Scan for the cell matching the given text and deliver its [X, Y] coordinate at center. 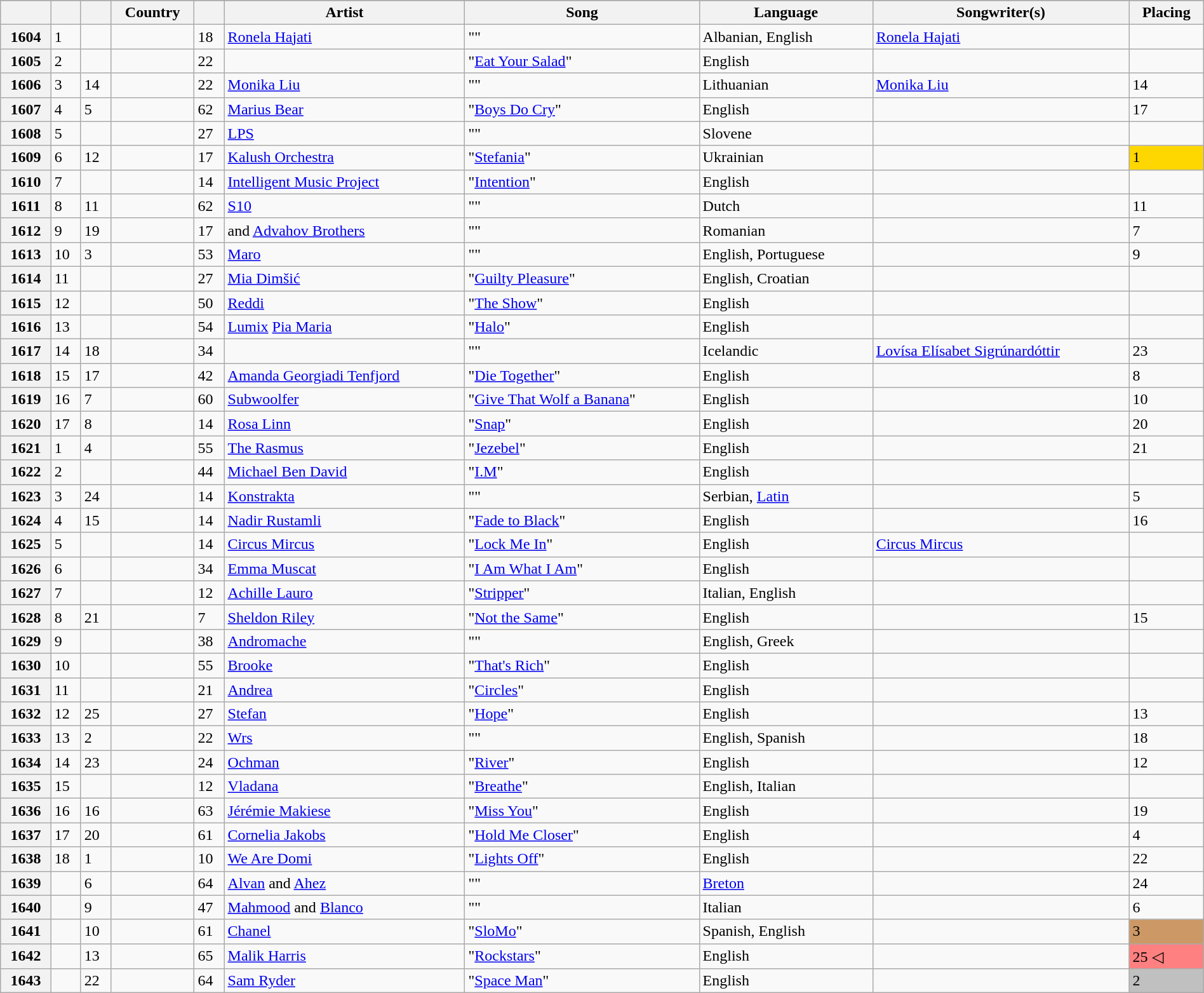
1622 [25, 472]
25 ◁ [1166, 956]
63 [210, 811]
1628 [25, 617]
38 [210, 641]
Song [582, 13]
Ukrainian [786, 158]
Dutch [786, 206]
and Advahov Brothers [344, 230]
"That's Rich" [582, 665]
Language [786, 13]
Spanish, English [786, 931]
English, Italian [786, 787]
Songwriter(s) [1001, 13]
English, Portuguese [786, 254]
Serbian, Latin [786, 496]
60 [210, 400]
Andrea [344, 689]
1633 [25, 738]
53 [210, 254]
1629 [25, 641]
1641 [25, 931]
"Boys Do Cry" [582, 109]
"Snap" [582, 424]
"Lights Off" [582, 859]
"Hold Me Closer" [582, 835]
1609 [25, 158]
"Stripper" [582, 593]
Chanel [344, 931]
"Intention" [582, 182]
Breton [786, 883]
Icelandic [786, 351]
"Die Together" [582, 375]
Emma Muscat [344, 569]
Marius Bear [344, 109]
"Eat Your Salad" [582, 61]
Andromache [344, 641]
1606 [25, 85]
1610 [25, 182]
"I Am What I Am" [582, 569]
Slovene [786, 133]
1635 [25, 787]
Achille Lauro [344, 593]
44 [210, 472]
"Halo" [582, 327]
"River" [582, 762]
"Stefania" [582, 158]
1618 [25, 375]
We Are Domi [344, 859]
54 [210, 327]
Lumix Pia Maria [344, 327]
1625 [25, 544]
Jérémie Makiese [344, 811]
Maro [344, 254]
Amanda Georgiadi Tenfjord [344, 375]
1604 [25, 37]
Country [152, 13]
Alvan and Ahez [344, 883]
Malik Harris [344, 956]
1638 [25, 859]
"Breathe" [582, 787]
Ochman [344, 762]
"Lock Me In" [582, 544]
Michael Ben David [344, 472]
Artist [344, 13]
English, Croatian [786, 278]
"Jezebel" [582, 448]
1605 [25, 61]
1626 [25, 569]
42 [210, 375]
"Not the Same" [582, 617]
1613 [25, 254]
1640 [25, 907]
Sheldon Riley [344, 617]
Mia Dimšić [344, 278]
1607 [25, 109]
1612 [25, 230]
1634 [25, 762]
1624 [25, 520]
1630 [25, 665]
Albanian, English [786, 37]
Placing [1166, 13]
English, Spanish [786, 738]
English, Greek [786, 641]
Konstrakta [344, 496]
Lovísa Elísabet Sigrúnardóttir [1001, 351]
1608 [25, 133]
"SloMo" [582, 931]
LPS [344, 133]
1642 [25, 956]
Brooke [344, 665]
S10 [344, 206]
"Space Man" [582, 981]
"Guilty Pleasure" [582, 278]
Reddi [344, 303]
1621 [25, 448]
1616 [25, 327]
1643 [25, 981]
Mahmood and Blanco [344, 907]
1639 [25, 883]
Italian [786, 907]
"Hope" [582, 714]
65 [210, 956]
1627 [25, 593]
1631 [25, 689]
47 [210, 907]
Intelligent Music Project [344, 182]
"Circles" [582, 689]
1611 [25, 206]
Subwoolfer [344, 400]
1636 [25, 811]
1617 [25, 351]
Nadir Rustamli [344, 520]
Romanian [786, 230]
"Fade to Black" [582, 520]
"Give That Wolf a Banana" [582, 400]
Sam Ryder [344, 981]
"The Show" [582, 303]
25 [95, 714]
1620 [25, 424]
Kalush Orchestra [344, 158]
1619 [25, 400]
1637 [25, 835]
Stefan [344, 714]
1632 [25, 714]
50 [210, 303]
The Rasmus [344, 448]
Cornelia Jakobs [344, 835]
"Rockstars" [582, 956]
Lithuanian [786, 85]
1615 [25, 303]
Wrs [344, 738]
"Miss You" [582, 811]
Rosa Linn [344, 424]
Vladana [344, 787]
Italian, English [786, 593]
1623 [25, 496]
1614 [25, 278]
"I.M" [582, 472]
